Extract the (x, y) coordinate from the center of the cell holding the provided text.  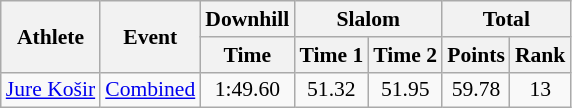
Jure Košir (50, 90)
51.95 (405, 90)
Slalom (368, 19)
13 (540, 90)
Time 1 (331, 55)
Total (506, 19)
Combined (150, 90)
Points (476, 55)
Downhill (247, 19)
Time (247, 55)
Time 2 (405, 55)
51.32 (331, 90)
Rank (540, 55)
1:49.60 (247, 90)
Event (150, 36)
59.78 (476, 90)
Athlete (50, 36)
